For the text-containing cell, return its midpoint in [x, y] coordinate format. 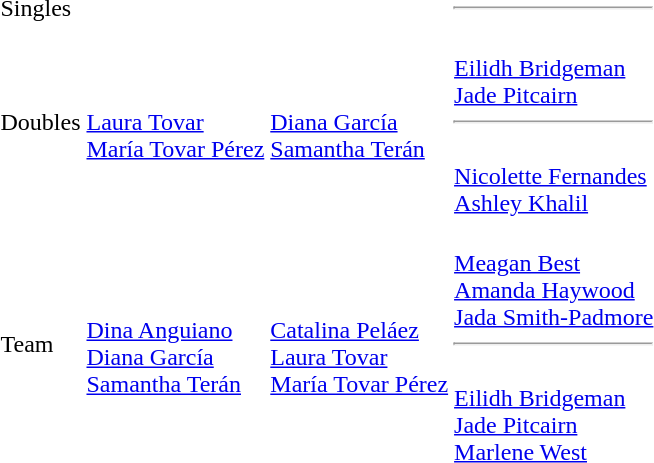
Diana GarcíaSamantha Terán [360, 122]
Laura TovarMaría Tovar Pérez [176, 122]
